Provide the (x, y) coordinate of the cell's center where the given text is located.  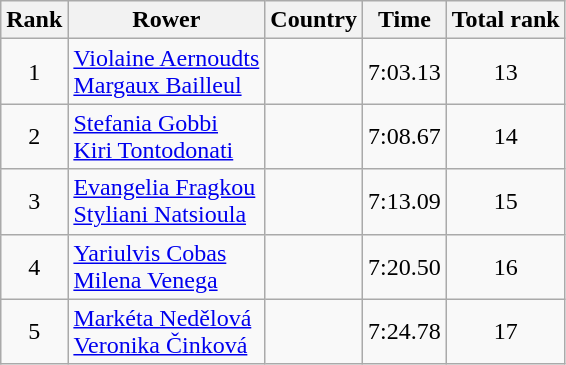
7:24.78 (405, 332)
7:08.67 (405, 136)
7:20.50 (405, 266)
Rank (34, 20)
Total rank (506, 20)
5 (34, 332)
Violaine AernoudtsMargaux Bailleul (166, 72)
Yariulvis CobasMilena Venega (166, 266)
Country (314, 20)
7:03.13 (405, 72)
3 (34, 202)
Rower (166, 20)
14 (506, 136)
2 (34, 136)
15 (506, 202)
7:13.09 (405, 202)
Time (405, 20)
1 (34, 72)
17 (506, 332)
4 (34, 266)
16 (506, 266)
Markéta NedělováVeronika Činková (166, 332)
Evangelia FragkouStyliani Natsioula (166, 202)
13 (506, 72)
Stefania GobbiKiri Tontodonati (166, 136)
